Output the [X, Y] coordinate of the center of the cell containing the given text.  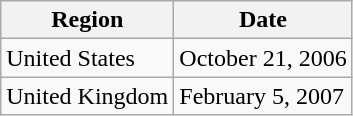
Region [88, 20]
October 21, 2006 [263, 58]
United Kingdom [88, 96]
United States [88, 58]
Date [263, 20]
February 5, 2007 [263, 96]
